Output the (X, Y) coordinate of the center of the cell containing the given text.  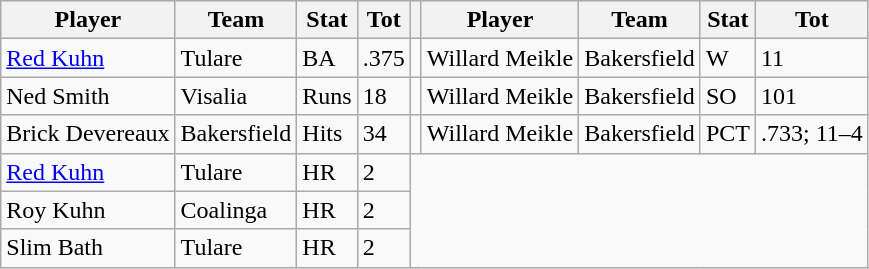
BA (327, 58)
Slim Bath (88, 248)
W (728, 58)
SO (728, 96)
.375 (384, 58)
101 (812, 96)
Coalinga (236, 210)
PCT (728, 134)
11 (812, 58)
Visalia (236, 96)
Runs (327, 96)
Roy Kuhn (88, 210)
.733; 11–4 (812, 134)
Ned Smith (88, 96)
Hits (327, 134)
18 (384, 96)
34 (384, 134)
Brick Devereaux (88, 134)
